Capture the cell that displays the provided text and extract its [X, Y] central coordinate. 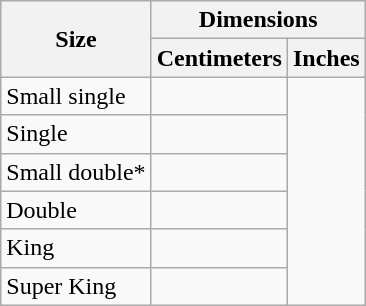
Size [76, 39]
Small double* [76, 172]
Single [76, 134]
Dimensions [258, 20]
Inches [326, 58]
Small single [76, 96]
Double [76, 210]
Centimeters [219, 58]
Super King [76, 286]
King [76, 248]
